From the cell containing the given text, extract its center point as (X, Y) coordinate. 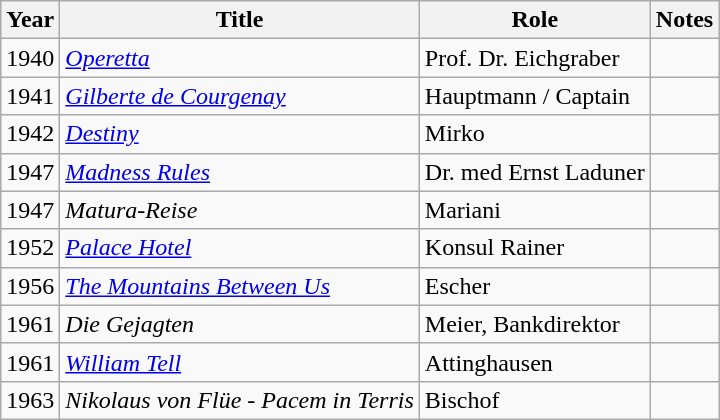
Prof. Dr. Eichgraber (534, 58)
Bischof (534, 400)
1942 (30, 134)
Notes (684, 20)
1941 (30, 96)
Destiny (240, 134)
The Mountains Between Us (240, 286)
Konsul Rainer (534, 248)
Palace Hotel (240, 248)
Dr. med Ernst Laduner (534, 172)
Mirko (534, 134)
Die Gejagten (240, 324)
Meier, Bankdirektor (534, 324)
Escher (534, 286)
1963 (30, 400)
Hauptmann / Captain (534, 96)
Madness Rules (240, 172)
Year (30, 20)
Attinghausen (534, 362)
Title (240, 20)
Role (534, 20)
Gilberte de Courgenay (240, 96)
1956 (30, 286)
Mariani (534, 210)
Matura-Reise (240, 210)
William Tell (240, 362)
1952 (30, 248)
Nikolaus von Flüe - Pacem in Terris (240, 400)
1940 (30, 58)
Operetta (240, 58)
